Search for the cell housing the specified text and yield its [x, y] center coordinate. 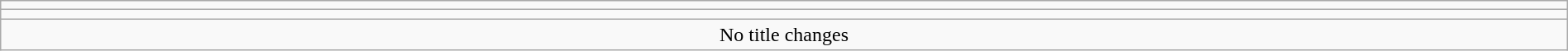
No title changes [784, 35]
